Return the (X, Y) coordinate for the center point of the cell that contains the specified text.  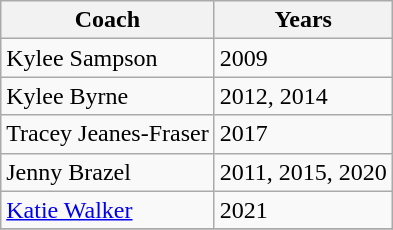
Tracey Jeanes-Fraser (108, 134)
2011, 2015, 2020 (303, 172)
Jenny Brazel (108, 172)
Katie Walker (108, 210)
2021 (303, 210)
Coach (108, 20)
2012, 2014 (303, 96)
2009 (303, 58)
2017 (303, 134)
Kylee Sampson (108, 58)
Kylee Byrne (108, 96)
Years (303, 20)
